Capture the cell that displays the provided text and extract its [x, y] central coordinate. 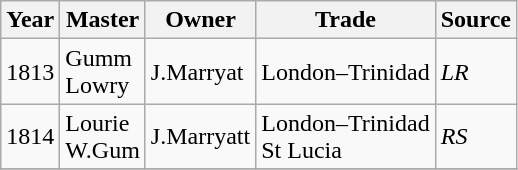
J.Marryat [200, 72]
GummLowry [103, 72]
LourieW.Gum [103, 136]
LR [476, 72]
Source [476, 20]
1813 [30, 72]
Year [30, 20]
1814 [30, 136]
Master [103, 20]
Trade [346, 20]
London–TrinidadSt Lucia [346, 136]
J.Marryatt [200, 136]
RS [476, 136]
London–Trinidad [346, 72]
Owner [200, 20]
